Capture the cell that displays the provided text and extract its (x, y) central coordinate. 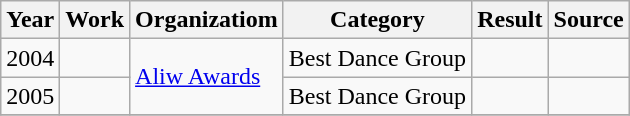
Aliw Awards (207, 77)
Year (30, 20)
Source (588, 20)
Category (377, 20)
Work (95, 20)
Result (510, 20)
2004 (30, 58)
Organizatiom (207, 20)
2005 (30, 96)
